Output the (X, Y) coordinate of the center of the cell containing the given text.  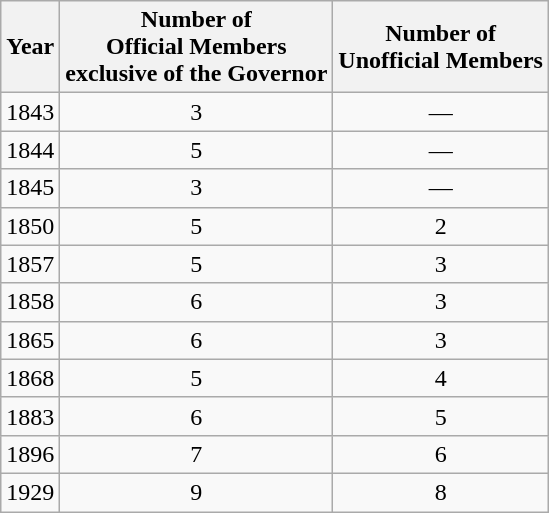
1929 (30, 492)
4 (441, 378)
7 (196, 454)
1844 (30, 150)
2 (441, 226)
Year (30, 47)
1896 (30, 454)
1883 (30, 416)
1868 (30, 378)
1865 (30, 340)
1858 (30, 302)
1843 (30, 112)
1850 (30, 226)
Number ofOfficial Membersexclusive of the Governor (196, 47)
Number ofUnofficial Members (441, 47)
1857 (30, 264)
1845 (30, 188)
9 (196, 492)
8 (441, 492)
